Determine the [X, Y] coordinate at the center of the cell enclosing the given text.  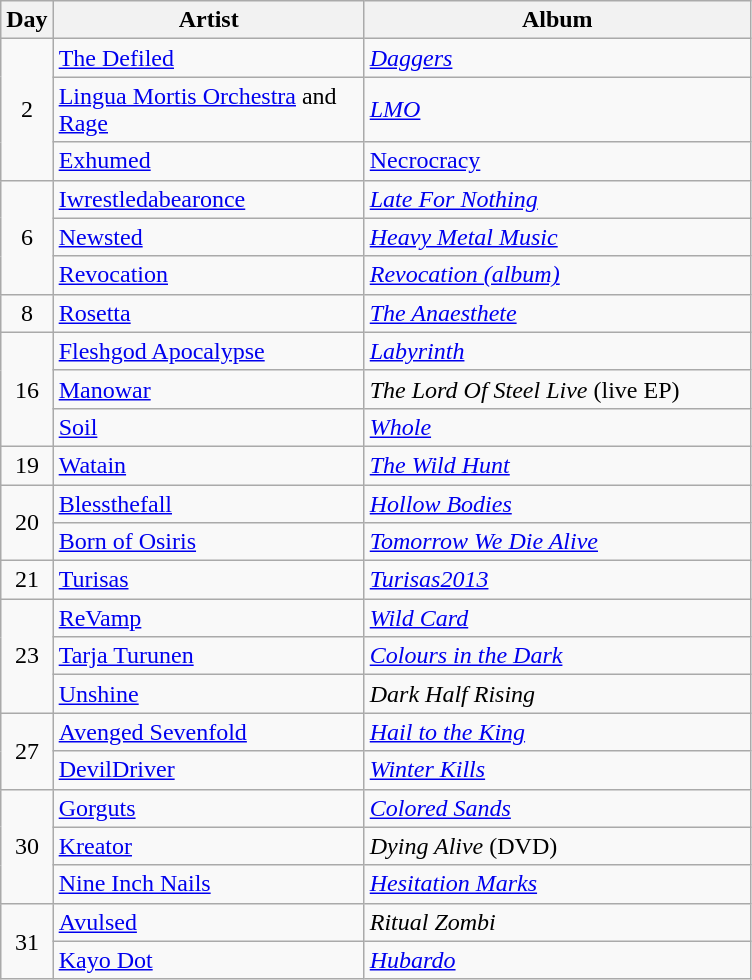
Hail to the King [557, 732]
Tomorrow We Die Alive [557, 542]
19 [27, 465]
Revocation (album) [557, 275]
20 [27, 522]
6 [27, 237]
Day [27, 20]
23 [27, 656]
Turisas2013 [557, 580]
Fleshgod Apocalypse [208, 351]
Colours in the Dark [557, 656]
Heavy Metal Music [557, 237]
Turisas [208, 580]
Late For Nothing [557, 199]
Lingua Mortis Orchestra and Rage [208, 110]
The Anaesthete [557, 313]
Exhumed [208, 161]
Hesitation Marks [557, 884]
Born of Osiris [208, 542]
Kreator [208, 846]
Necrocracy [557, 161]
Album [557, 20]
Iwrestledabearonce [208, 199]
Winter Kills [557, 770]
Unshine [208, 694]
Hollow Bodies [557, 503]
Tarja Turunen [208, 656]
Rosetta [208, 313]
Dying Alive (DVD) [557, 846]
Dark Half Rising [557, 694]
Daggers [557, 58]
LMO [557, 110]
Manowar [208, 389]
Ritual Zombi [557, 922]
Whole [557, 427]
The Lord Of Steel Live (live EP) [557, 389]
8 [27, 313]
Newsted [208, 237]
27 [27, 751]
Artist [208, 20]
Labyrinth [557, 351]
21 [27, 580]
Avulsed [208, 922]
The Defiled [208, 58]
The Wild Hunt [557, 465]
2 [27, 110]
Revocation [208, 275]
Soil [208, 427]
Blessthefall [208, 503]
Watain [208, 465]
Kayo Dot [208, 960]
Wild Card [557, 618]
30 [27, 846]
Nine Inch Nails [208, 884]
ReVamp [208, 618]
Gorguts [208, 808]
Colored Sands [557, 808]
Avenged Sevenfold [208, 732]
31 [27, 941]
16 [27, 389]
DevilDriver [208, 770]
Hubardo [557, 960]
